Provide the [X, Y] coordinate of the cell's center where the given text is located.  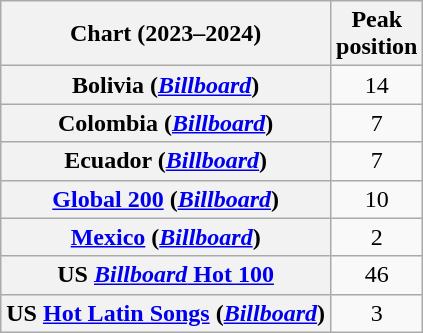
Ecuador (Billboard) [166, 161]
US Hot Latin Songs (Billboard) [166, 313]
Bolivia (Billboard) [166, 85]
Colombia (Billboard) [166, 123]
46 [377, 275]
3 [377, 313]
Mexico (Billboard) [166, 237]
2 [377, 237]
Global 200 (Billboard) [166, 199]
Chart (2023–2024) [166, 34]
US Billboard Hot 100 [166, 275]
Peakposition [377, 34]
14 [377, 85]
10 [377, 199]
